Capture the cell that displays the provided text and extract its [x, y] central coordinate. 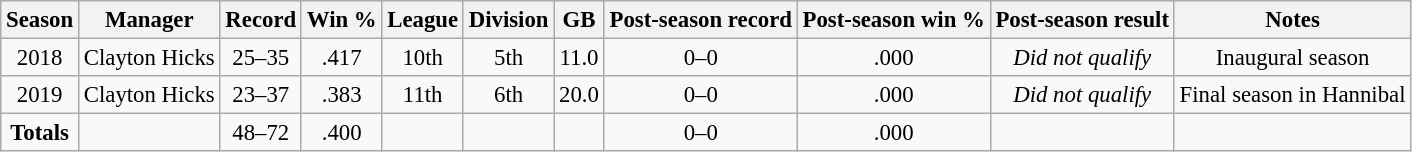
Manager [149, 20]
Post-season win % [894, 20]
.417 [341, 58]
.383 [341, 95]
23–37 [260, 95]
Totals [40, 133]
2018 [40, 58]
6th [508, 95]
11.0 [579, 58]
Record [260, 20]
5th [508, 58]
Division [508, 20]
Final season in Hannibal [1292, 95]
25–35 [260, 58]
Post-season record [700, 20]
Inaugural season [1292, 58]
League [422, 20]
48–72 [260, 133]
10th [422, 58]
Notes [1292, 20]
Post-season result [1082, 20]
Season [40, 20]
.400 [341, 133]
11th [422, 95]
20.0 [579, 95]
GB [579, 20]
Win % [341, 20]
2019 [40, 95]
